From the cell containing the given text, extract its center point as (x, y) coordinate. 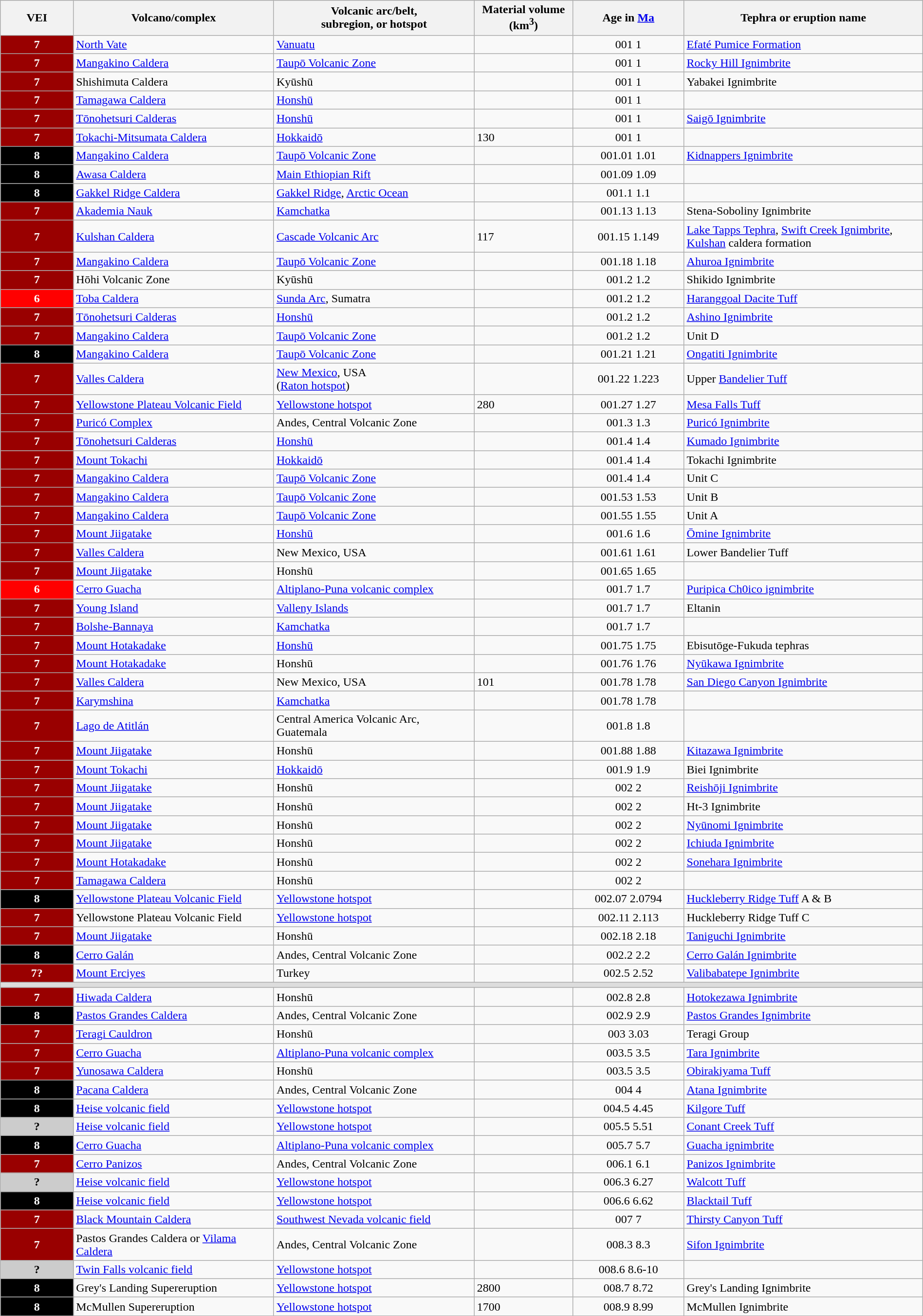
Puripica Ch0ico ignimbrite (803, 589)
Kumado Ignimbrite (803, 441)
Teragi Cauldron (174, 1034)
Lago de Atitlán (174, 725)
Saigō Ignimbrite (803, 119)
001.61 1.61 (629, 552)
001.75 1.75 (629, 645)
Age in Ma (629, 18)
Conant Creek Tuff (803, 1127)
002.9 2.9 (629, 1015)
Pastos Grandes Caldera or Vilama Caldera (174, 1244)
Cerro Galán (174, 954)
Biei Ignimbrite (803, 769)
Haranggoal Dacite Tuff (803, 298)
2800 (523, 1288)
Ichiuda Ignimbrite (803, 843)
Lake Tapps Tephra, Swift Creek Ignimbrite, Kulshan caldera formation (803, 237)
Karymshina (174, 700)
006.3 6.27 (629, 1182)
Sonehara Ignimbrite (803, 862)
Cerro Panizos (174, 1164)
Rocky Hill Ignimbrite (803, 63)
Blacktail Tuff (803, 1201)
Hotokezawa Ignimbrite (803, 997)
001.27 1.27 (629, 404)
Kidnappers Ignimbrite (803, 156)
Pastos Grandes Caldera (174, 1015)
Atana Ignimbrite (803, 1090)
Eltanin (803, 608)
Nyūnomi Ignimbrite (803, 825)
004.5 4.45 (629, 1108)
Unit A (803, 515)
001.3 1.3 (629, 422)
Gakkel Ridge Caldera (174, 193)
002.07 2.0794 (629, 899)
001.1 1.1 (629, 193)
Mesa Falls Tuff (803, 404)
Kitazawa Ignimbrite (803, 751)
San Diego Canyon Ignimbrite (803, 682)
Akademia Nauk (174, 211)
Huckleberry Ridge Tuff C (803, 917)
001.88 1.88 (629, 751)
Tokachi-Mitsumata Caldera (174, 137)
006.6 6.62 (629, 1201)
004 4 (629, 1090)
Grey's Landing Ignimbrite (803, 1288)
Cerro Galán Ignimbrite (803, 954)
Kulshan Caldera (174, 237)
Valibabatepe Ignimbrite (803, 973)
Volcanic arc/belt,subregion, or hotspot (374, 18)
006.1 6.1 (629, 1164)
008.6 8.6-10 (629, 1269)
Guacha ignimbrite (803, 1145)
Sunda Arc, Sumatra (374, 298)
001.6 1.6 (629, 534)
001.22 1.223 (629, 379)
Sifon Ignimbrite (803, 1244)
Gakkel Ridge, Arctic Ocean (374, 193)
Lower Bandelier Tuff (803, 552)
Ahuroa Ignimbrite (803, 261)
Teragi Group (803, 1034)
Stena-Soboliny Ignimbrite (803, 211)
001.8 1.8 (629, 725)
Walcott Tuff (803, 1182)
001.09 1.09 (629, 174)
Reishōji Ignimbrite (803, 788)
Mount Erciyes (174, 973)
Tephra or eruption name (803, 18)
Ōmine Ignimbrite (803, 534)
Pacana Caldera (174, 1090)
McMullen Ignimbrite (803, 1306)
Bolshe-Bannaya (174, 626)
001.53 1.53 (629, 497)
008.9 8.99 (629, 1306)
002.11 2.113 (629, 917)
117 (523, 237)
Tara Ignimbrite (803, 1053)
Yunosawa Caldera (174, 1071)
001.13 1.13 (629, 211)
McMullen Supereruption (174, 1306)
VEI (37, 18)
Awasa Caldera (174, 174)
Shishimuta Caldera (174, 81)
003 3.03 (629, 1034)
Twin Falls volcanic field (174, 1269)
008.7 8.72 (629, 1288)
Ebisutōge-Fukuda tephras (803, 645)
Ongatiti Ignimbrite (803, 354)
Efaté Pumice Formation (803, 44)
Taniguchi Ignimbrite (803, 936)
Black Mountain Caldera (174, 1219)
130 (523, 137)
002.8 2.8 (629, 997)
Tokachi Ignimbrite (803, 460)
Unit C (803, 478)
007 7 (629, 1219)
Nyūkawa Ignimbrite (803, 663)
New Mexico, USA(Raton hotspot) (374, 379)
001.65 1.65 (629, 571)
001.15 1.149 (629, 237)
Central America Volcanic Arc, Guatemala (374, 725)
001.21 1.21 (629, 354)
Young Island (174, 608)
Toba Caldera (174, 298)
001.18 1.18 (629, 261)
002.18 2.18 (629, 936)
Turkey (374, 973)
Grey's Landing Supereruption (174, 1288)
101 (523, 682)
North Vate (174, 44)
Volcano/complex (174, 18)
001.55 1.55 (629, 515)
Puricó Complex (174, 422)
Hōhi Volcanic Zone (174, 280)
001.76 1.76 (629, 663)
001.9 1.9 (629, 769)
Vanuatu (374, 44)
Valleny Islands (374, 608)
Unit D (803, 335)
Pastos Grandes Ignimbrite (803, 1015)
Obirakiyama Tuff (803, 1071)
Yabakei Ignimbrite (803, 81)
7? (37, 973)
1700 (523, 1306)
Huckleberry Ridge Tuff A & B (803, 899)
005.7 5.7 (629, 1145)
Ashino Ignimbrite (803, 317)
008.3 8.3 (629, 1244)
Hiwada Caldera (174, 997)
001.01 1.01 (629, 156)
Cascade Volcanic Arc (374, 237)
Kilgore Tuff (803, 1108)
Southwest Nevada volcanic field (374, 1219)
Main Ethiopian Rift (374, 174)
Panizos Ignimbrite (803, 1164)
Unit B (803, 497)
Puricó Ignimbrite (803, 422)
Shikido Ignimbrite (803, 280)
005.5 5.51 (629, 1127)
002.5 2.52 (629, 973)
280 (523, 404)
002.2 2.2 (629, 954)
Material volume (km3) (523, 18)
Upper Bandelier Tuff (803, 379)
Thirsty Canyon Tuff (803, 1219)
Ht-3 Ignimbrite (803, 806)
